Determine the [x, y] coordinate at the center of the cell enclosing the given text.  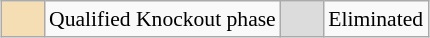
Eliminated [376, 19]
Qualified Knockout phase [162, 19]
